Determine the (X, Y) coordinate at the center of the cell enclosing the given text.  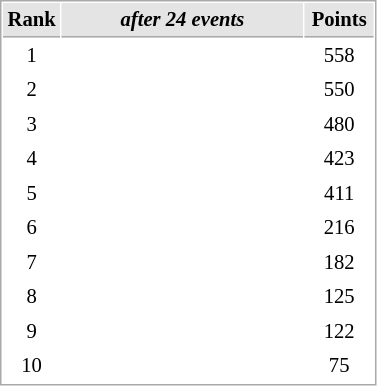
after 24 events (183, 20)
5 (32, 194)
1 (32, 56)
10 (32, 366)
125 (340, 296)
558 (340, 56)
182 (340, 262)
9 (32, 332)
122 (340, 332)
4 (32, 158)
2 (32, 90)
Points (340, 20)
8 (32, 296)
423 (340, 158)
Rank (32, 20)
3 (32, 124)
411 (340, 194)
480 (340, 124)
6 (32, 228)
216 (340, 228)
75 (340, 366)
7 (32, 262)
550 (340, 90)
